Determine the [X, Y] coordinate at the center of the cell enclosing the given text.  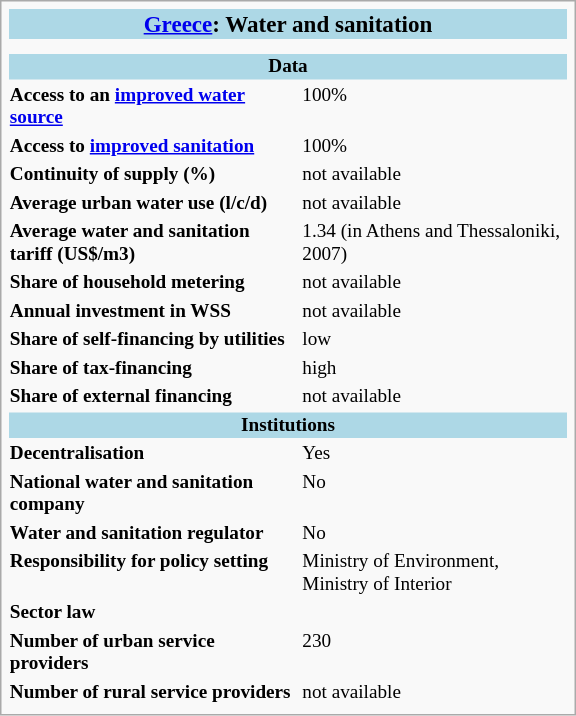
Ministry of Environment, Ministry of Interior [434, 572]
Share of tax-financing [153, 368]
Institutions [288, 425]
Data [288, 66]
low [434, 339]
Sector law [153, 612]
1.34 (in Athens and Thessaloniki, 2007) [434, 242]
Responsibility for policy setting [153, 572]
Share of self-financing by utilities [153, 339]
high [434, 368]
National water and sanitation company [153, 493]
Annual investment in WSS [153, 311]
Number of rural service providers [153, 692]
Access to improved sanitation [153, 146]
230 [434, 652]
Access to an improved water source [153, 106]
Average water and sanitation tariff (US$/m3) [153, 242]
Share of external financing [153, 396]
Greece: Water and sanitation [288, 23]
Continuity of supply (%) [153, 174]
Yes [434, 453]
Number of urban service providers [153, 652]
Share of household metering [153, 282]
Decentralisation [153, 453]
Water and sanitation regulator [153, 533]
Average urban water use (l/c/d) [153, 203]
